Capture the cell that displays the provided text and extract its [x, y] central coordinate. 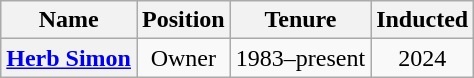
Name [69, 20]
1983–present [300, 58]
Owner [183, 58]
Herb Simon [69, 58]
Inducted [422, 20]
Position [183, 20]
Tenure [300, 20]
2024 [422, 58]
